Output the (x, y) coordinate of the center of the cell containing the given text.  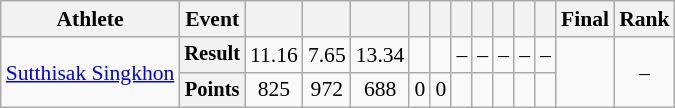
Points (212, 90)
7.65 (327, 55)
825 (274, 90)
Rank (644, 19)
972 (327, 90)
688 (380, 90)
Event (212, 19)
Athlete (90, 19)
Final (585, 19)
13.34 (380, 55)
Sutthisak Singkhon (90, 72)
Result (212, 55)
11.16 (274, 55)
